Output the [X, Y] coordinate of the center of the cell containing the given text.  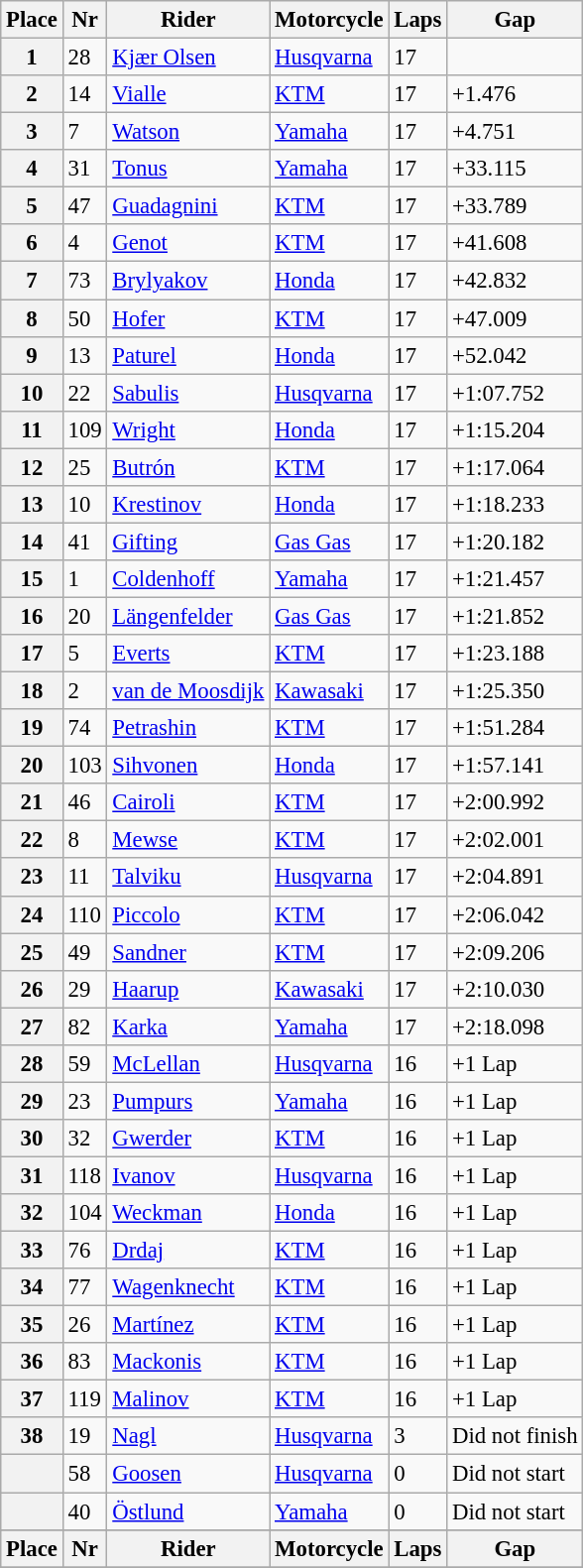
Tonus [188, 169]
+41.608 [516, 243]
Sabulis [188, 393]
Mackonis [188, 1362]
73 [85, 281]
Ivanov [188, 1175]
Wagenknecht [188, 1287]
103 [85, 766]
38 [32, 1437]
Watson [188, 132]
McLellan [188, 1064]
Mewse [188, 840]
Pumpurs [188, 1101]
Malinov [188, 1399]
41 [85, 542]
49 [85, 952]
+2:18.098 [516, 1026]
+2:09.206 [516, 952]
Butrón [188, 467]
+1:51.284 [516, 728]
6 [32, 243]
+2:10.030 [516, 989]
47 [85, 206]
+1:15.204 [516, 429]
104 [85, 1213]
+1:20.182 [516, 542]
Hofer [188, 318]
Haarup [188, 989]
76 [85, 1251]
+2:02.001 [516, 840]
Weckman [188, 1213]
33 [32, 1251]
Talviku [188, 878]
+42.832 [516, 281]
+4.751 [516, 132]
50 [85, 318]
40 [85, 1511]
Krestinov [188, 505]
+1:21.457 [516, 579]
+1.476 [516, 94]
van de Moosdijk [188, 691]
+52.042 [516, 355]
Goosen [188, 1474]
77 [85, 1287]
119 [85, 1399]
46 [85, 802]
37 [32, 1399]
74 [85, 728]
34 [32, 1287]
82 [85, 1026]
+2:06.042 [516, 914]
+2:04.891 [516, 878]
21 [32, 802]
Paturel [188, 355]
+33.789 [516, 206]
+1:21.852 [516, 616]
Petrashin [188, 728]
12 [32, 467]
Everts [188, 654]
Gifting [188, 542]
Längenfelder [188, 616]
27 [32, 1026]
58 [85, 1474]
Cairoli [188, 802]
+1:57.141 [516, 766]
36 [32, 1362]
Guadagnini [188, 206]
Coldenhoff [188, 579]
+2:00.992 [516, 802]
+1:17.064 [516, 467]
Sandner [188, 952]
109 [85, 429]
Brylyakov [188, 281]
Vialle [188, 94]
118 [85, 1175]
Nagl [188, 1437]
35 [32, 1325]
+1:07.752 [516, 393]
110 [85, 914]
Genot [188, 243]
Gwerder [188, 1139]
+1:25.350 [516, 691]
83 [85, 1362]
+1:23.188 [516, 654]
9 [32, 355]
Kjær Olsen [188, 58]
Karka [188, 1026]
Piccolo [188, 914]
Wright [188, 429]
Sihvonen [188, 766]
Östlund [188, 1511]
Drdaj [188, 1251]
30 [32, 1139]
24 [32, 914]
18 [32, 691]
15 [32, 579]
59 [85, 1064]
+47.009 [516, 318]
+1:18.233 [516, 505]
Did not finish [516, 1437]
Martínez [188, 1325]
+33.115 [516, 169]
